Scan for the cell matching the given text and deliver its [x, y] coordinate at center. 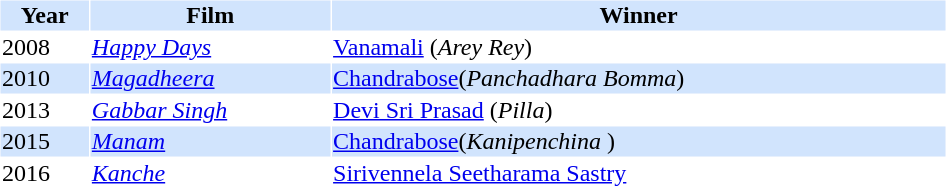
2015 [44, 141]
Vanamali (Arey Rey) [639, 47]
2010 [44, 79]
Year [44, 15]
Magadheera [210, 79]
2013 [44, 110]
Manam [210, 141]
Happy Days [210, 47]
Chandrabose(Panchadhara Bomma) [639, 79]
Winner [639, 15]
Devi Sri Prasad (Pilla) [639, 110]
Gabbar Singh [210, 110]
Chandrabose(Kanipenchina ) [639, 141]
2008 [44, 47]
Film [210, 15]
